Scan for the cell matching the given text and deliver its (x, y) coordinate at center. 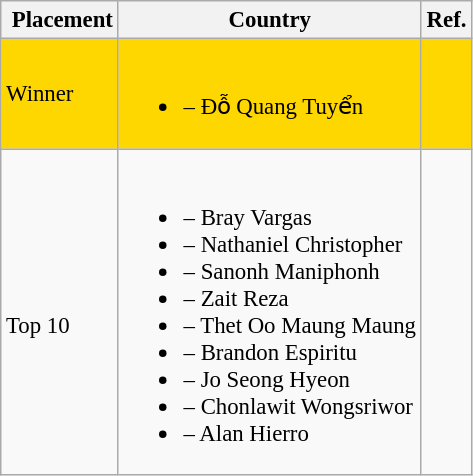
Placement (60, 20)
Winner (60, 94)
Top 10 (60, 312)
Ref. (446, 20)
Country (270, 20)
– Đỗ Quang Tuyển (270, 94)
